Return the (X, Y) coordinate for the center point of the cell that contains the specified text.  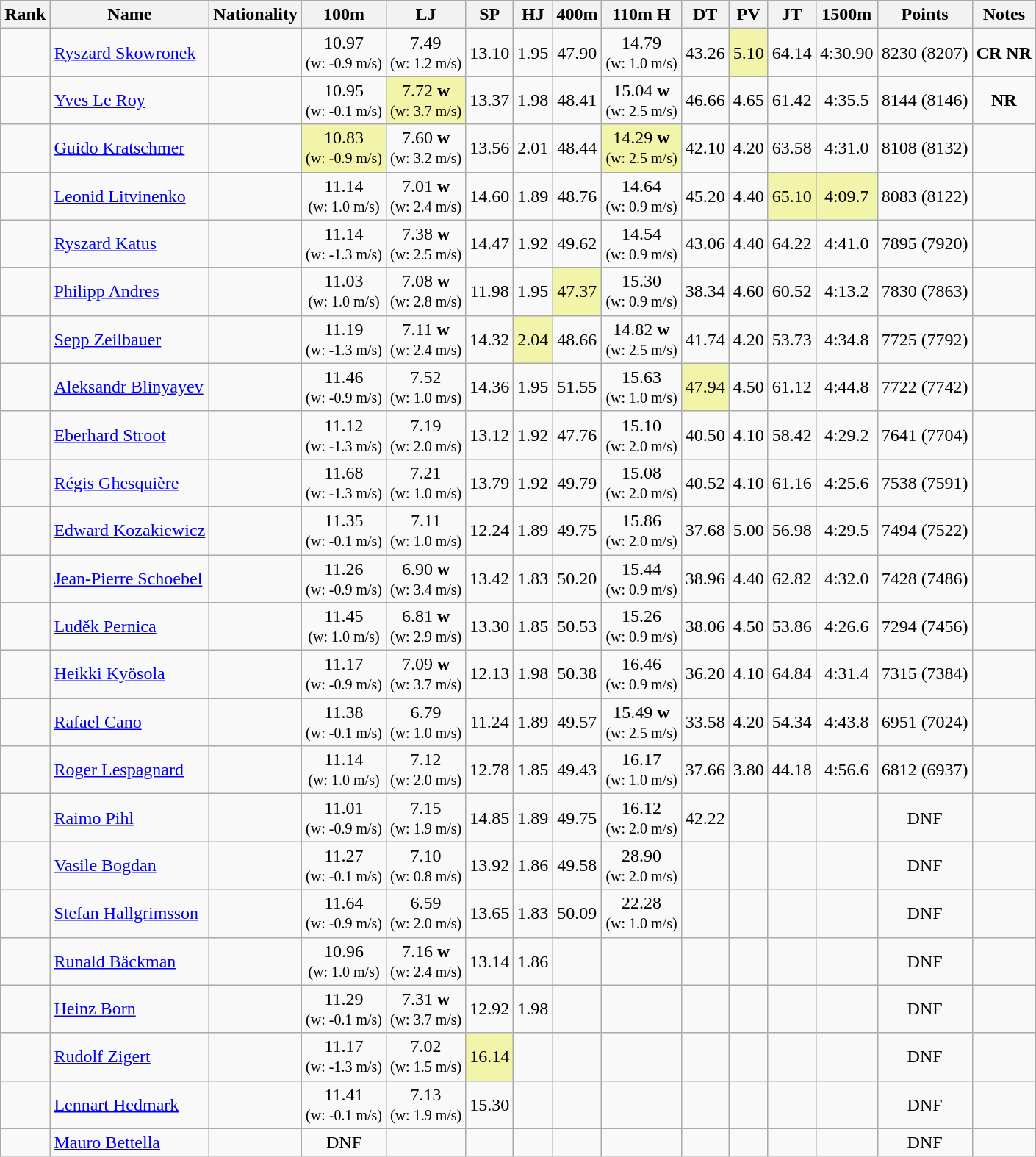
2.04 (533, 340)
Rank (25, 15)
8108 (8132) (924, 148)
13.65 (489, 913)
Vasile Bogdan (129, 866)
7.72 w(w: 3.7 m/s) (425, 100)
7.08 w(w: 2.8 m/s) (425, 291)
7294 (7456) (924, 626)
LJ (425, 15)
Régis Ghesquière (129, 482)
4:56.6 (846, 770)
14.47 (489, 244)
33.58 (705, 722)
1500m (846, 15)
13.14 (489, 961)
15.49 w(w: 2.5 m/s) (641, 722)
2.01 (533, 148)
11.24 (489, 722)
4:09.7 (846, 196)
Stefan Hallgrimsson (129, 913)
13.56 (489, 148)
Aleksandr Blinyayev (129, 387)
14.54(w: 0.9 m/s) (641, 244)
HJ (533, 15)
10.96(w: 1.0 m/s) (344, 961)
15.04 w(w: 2.5 m/s) (641, 100)
Eberhard Stroot (129, 435)
51.55 (578, 387)
7.13(w: 1.9 m/s) (425, 1104)
14.29 w(w: 2.5 m/s) (641, 148)
Ryszard Katus (129, 244)
Lennart Hedmark (129, 1104)
Edward Kozakiewicz (129, 531)
Mauro Bettella (129, 1142)
50.20 (578, 578)
11.41(w: -0.1 m/s) (344, 1104)
47.76 (578, 435)
10.83(w: -0.9 m/s) (344, 148)
SP (489, 15)
47.94 (705, 387)
44.18 (792, 770)
46.66 (705, 100)
11.14(w: -1.3 m/s) (344, 244)
Raimo Pihl (129, 817)
64.84 (792, 675)
56.98 (792, 531)
4:35.5 (846, 100)
DT (705, 15)
11.98 (489, 291)
11.01(w: -0.9 m/s) (344, 817)
400m (578, 15)
7.21(w: 1.0 m/s) (425, 482)
12.13 (489, 675)
38.96 (705, 578)
11.27(w: -0.1 m/s) (344, 866)
12.92 (489, 1009)
PV (748, 15)
11.17(w: -0.9 m/s) (344, 675)
43.26 (705, 53)
50.53 (578, 626)
13.42 (489, 578)
7830 (7863) (924, 291)
14.36 (489, 387)
12.78 (489, 770)
48.41 (578, 100)
100m (344, 15)
6.81 w(w: 2.9 m/s) (425, 626)
7725 (7792) (924, 340)
60.52 (792, 291)
Yves Le Roy (129, 100)
7.09 w(w: 3.7 m/s) (425, 675)
7538 (7591) (924, 482)
4.65 (748, 100)
16.12(w: 2.0 m/s) (641, 817)
Rafael Cano (129, 722)
Runald Bäckman (129, 961)
4:31.4 (846, 675)
10.97(w: -0.9 m/s) (344, 53)
7.11(w: 1.0 m/s) (425, 531)
11.38(w: -0.1 m/s) (344, 722)
48.76 (578, 196)
53.86 (792, 626)
11.46(w: -0.9 m/s) (344, 387)
37.68 (705, 531)
49.79 (578, 482)
4:29.5 (846, 531)
Guido Kratschmer (129, 148)
Name (129, 15)
11.68(w: -1.3 m/s) (344, 482)
40.50 (705, 435)
4:32.0 (846, 578)
8083 (8122) (924, 196)
47.90 (578, 53)
4:34.8 (846, 340)
13.30 (489, 626)
12.24 (489, 531)
41.74 (705, 340)
7.16 w(w: 2.4 m/s) (425, 961)
64.22 (792, 244)
7.52(w: 1.0 m/s) (425, 387)
7.01 w(w: 2.4 m/s) (425, 196)
62.82 (792, 578)
45.20 (705, 196)
61.16 (792, 482)
7641 (7704) (924, 435)
15.30 (489, 1104)
Leonid Litvinenko (129, 196)
15.26(w: 0.9 m/s) (641, 626)
47.37 (578, 291)
13.79 (489, 482)
42.22 (705, 817)
11.26(w: -0.9 m/s) (344, 578)
CR NR (1004, 53)
15.63(w: 1.0 m/s) (641, 387)
Heinz Born (129, 1009)
4:44.8 (846, 387)
11.35(w: -0.1 m/s) (344, 531)
7722 (7742) (924, 387)
4:30.90 (846, 53)
53.73 (792, 340)
14.64(w: 0.9 m/s) (641, 196)
49.43 (578, 770)
11.19(w: -1.3 m/s) (344, 340)
Rudolf Zigert (129, 1057)
65.10 (792, 196)
11.03(w: 1.0 m/s) (344, 291)
11.12(w: -1.3 m/s) (344, 435)
43.06 (705, 244)
6.90 w(w: 3.4 m/s) (425, 578)
14.79(w: 1.0 m/s) (641, 53)
4:43.8 (846, 722)
6.79(w: 1.0 m/s) (425, 722)
28.90(w: 2.0 m/s) (641, 866)
Sepp Zeilbauer (129, 340)
50.38 (578, 675)
7895 (7920) (924, 244)
13.10 (489, 53)
JT (792, 15)
Luděk Pernica (129, 626)
Notes (1004, 15)
11.17(w: -1.3 m/s) (344, 1057)
Heikki Kyösola (129, 675)
42.10 (705, 148)
7.60 w(w: 3.2 m/s) (425, 148)
14.82 w(w: 2.5 m/s) (641, 340)
7.49(w: 1.2 m/s) (425, 53)
37.66 (705, 770)
7494 (7522) (924, 531)
16.46(w: 0.9 m/s) (641, 675)
64.14 (792, 53)
NR (1004, 100)
4:41.0 (846, 244)
7315 (7384) (924, 675)
7.11 w(w: 2.4 m/s) (425, 340)
49.58 (578, 866)
22.28(w: 1.0 m/s) (641, 913)
4:29.2 (846, 435)
6951 (7024) (924, 722)
36.20 (705, 675)
6812 (6937) (924, 770)
13.92 (489, 866)
15.30(w: 0.9 m/s) (641, 291)
54.34 (792, 722)
11.45(w: 1.0 m/s) (344, 626)
4.60 (748, 291)
15.86(w: 2.0 m/s) (641, 531)
40.52 (705, 482)
Points (924, 15)
5.10 (748, 53)
Roger Lespagnard (129, 770)
49.57 (578, 722)
16.14 (489, 1057)
Nationality (256, 15)
16.17(w: 1.0 m/s) (641, 770)
61.12 (792, 387)
7.38 w(w: 2.5 m/s) (425, 244)
63.58 (792, 148)
49.62 (578, 244)
4:31.0 (846, 148)
13.37 (489, 100)
5.00 (748, 531)
61.42 (792, 100)
7.15(w: 1.9 m/s) (425, 817)
110m H (641, 15)
14.32 (489, 340)
38.34 (705, 291)
4:25.6 (846, 482)
48.44 (578, 148)
7.19(w: 2.0 m/s) (425, 435)
8230 (8207) (924, 53)
3.80 (748, 770)
7.02(w: 1.5 m/s) (425, 1057)
7.31 w(w: 3.7 m/s) (425, 1009)
8144 (8146) (924, 100)
4:26.6 (846, 626)
15.44(w: 0.9 m/s) (641, 578)
7428 (7486) (924, 578)
Philipp Andres (129, 291)
15.08(w: 2.0 m/s) (641, 482)
58.42 (792, 435)
14.60 (489, 196)
11.64(w: -0.9 m/s) (344, 913)
4:13.2 (846, 291)
7.10(w: 0.8 m/s) (425, 866)
11.29(w: -0.1 m/s) (344, 1009)
38.06 (705, 626)
13.12 (489, 435)
6.59(w: 2.0 m/s) (425, 913)
14.85 (489, 817)
Jean-Pierre Schoebel (129, 578)
15.10(w: 2.0 m/s) (641, 435)
Ryszard Skowronek (129, 53)
7.12(w: 2.0 m/s) (425, 770)
10.95(w: -0.1 m/s) (344, 100)
50.09 (578, 913)
48.66 (578, 340)
